For the text-containing cell, return its midpoint in (X, Y) coordinate format. 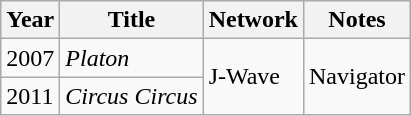
Title (132, 20)
2011 (30, 96)
Network (253, 20)
Navigator (356, 77)
J-Wave (253, 77)
Year (30, 20)
Circus Circus (132, 96)
Platon (132, 58)
2007 (30, 58)
Notes (356, 20)
